From the cell containing the given text, extract its center point as [X, Y] coordinate. 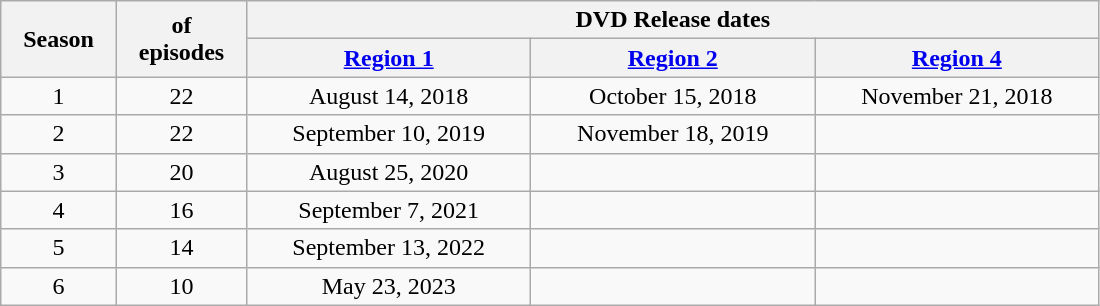
September 13, 2022 [389, 248]
September 10, 2019 [389, 134]
16 [181, 210]
Season [59, 39]
ofepisodes [181, 39]
2 [59, 134]
4 [59, 210]
DVD Release dates [673, 20]
Region 2 [673, 58]
May 23, 2023 [389, 286]
20 [181, 172]
Region 4 [957, 58]
1 [59, 96]
Region 1 [389, 58]
5 [59, 248]
August 25, 2020 [389, 172]
November 21, 2018 [957, 96]
10 [181, 286]
6 [59, 286]
14 [181, 248]
September 7, 2021 [389, 210]
November 18, 2019 [673, 134]
3 [59, 172]
October 15, 2018 [673, 96]
August 14, 2018 [389, 96]
